Identify which cell holds the provided text, then report its [x, y] central coordinate. 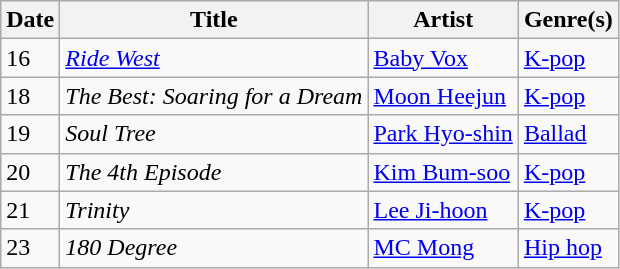
19 [30, 134]
18 [30, 96]
Ballad [568, 134]
The Best: Soaring for a Dream [214, 96]
Title [214, 20]
Moon Heejun [443, 96]
Park Hyo-shin [443, 134]
Hip hop [568, 248]
16 [30, 58]
Kim Bum-soo [443, 172]
Soul Tree [214, 134]
23 [30, 248]
180 Degree [214, 248]
Lee Ji-hoon [443, 210]
Trinity [214, 210]
20 [30, 172]
The 4th Episode [214, 172]
MC Mong [443, 248]
Genre(s) [568, 20]
Baby Vox [443, 58]
21 [30, 210]
Date [30, 20]
Artist [443, 20]
Ride West [214, 58]
